Locate the cell with the specified text and output its (X, Y) center coordinate. 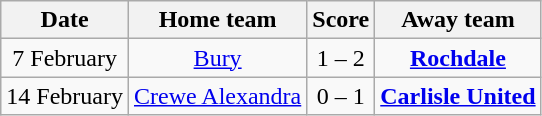
1 – 2 (341, 58)
0 – 1 (341, 96)
Away team (458, 20)
Home team (217, 20)
Bury (217, 58)
Date (65, 20)
7 February (65, 58)
14 February (65, 96)
Carlisle United (458, 96)
Score (341, 20)
Crewe Alexandra (217, 96)
Rochdale (458, 58)
